Scan for the cell matching the given text and deliver its [x, y] coordinate at center. 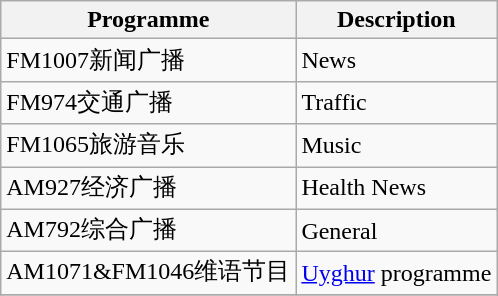
FM1065旅游音乐 [148, 146]
General [396, 230]
FM1007新闻广播 [148, 60]
Health News [396, 188]
Traffic [396, 102]
AM927经济广播 [148, 188]
Description [396, 20]
FM974交通广播 [148, 102]
Uyghur programme [396, 274]
AM792综合广播 [148, 230]
AM1071&FM1046维语节目 [148, 274]
Music [396, 146]
News [396, 60]
Programme [148, 20]
